Determine the (x, y) coordinate at the center of the cell enclosing the given text.  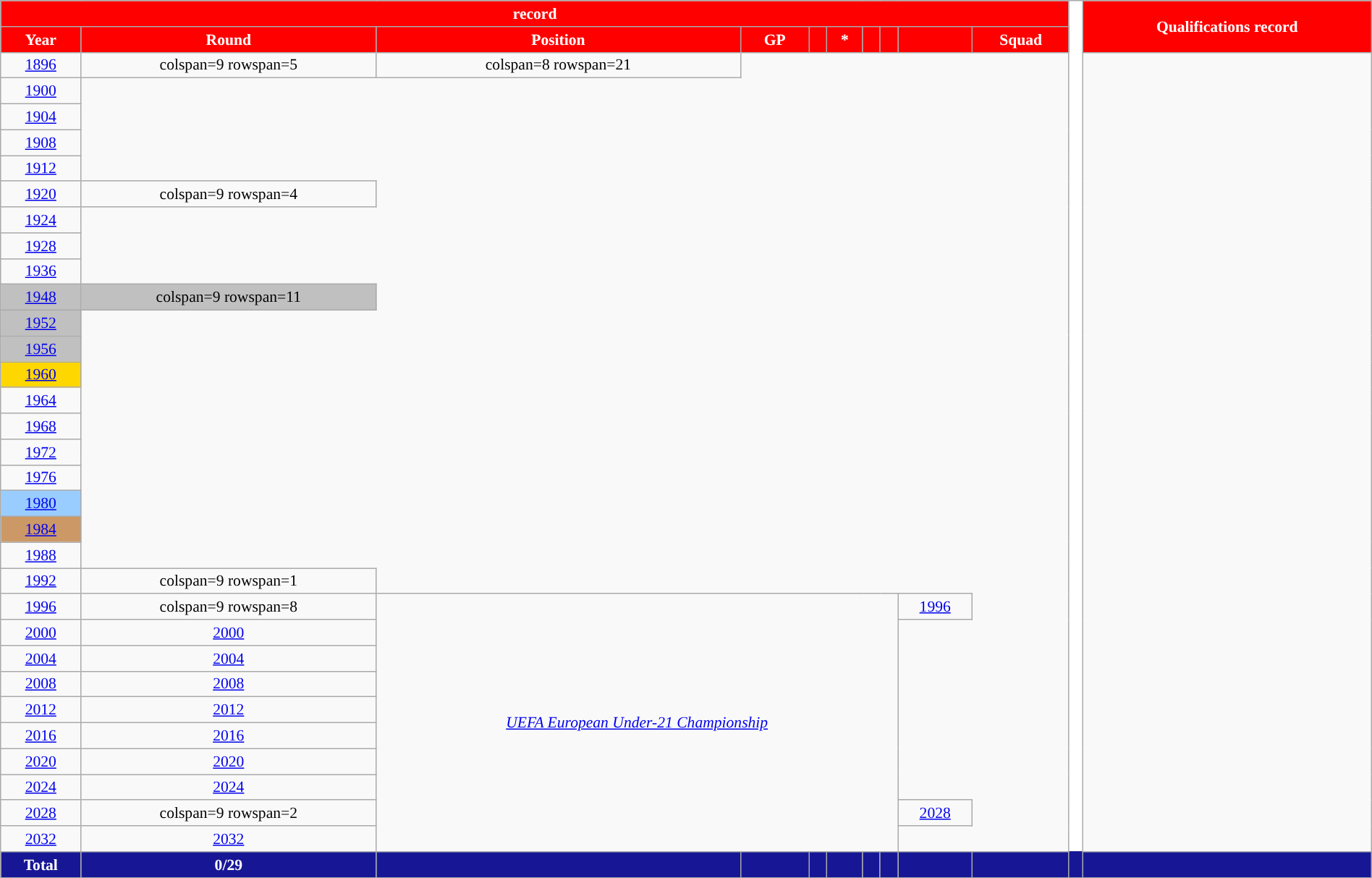
1984 (41, 530)
1956 (41, 349)
GP (774, 40)
Position (559, 40)
1972 (41, 452)
Total (41, 865)
colspan=9 rowspan=4 (229, 195)
1960 (41, 375)
1928 (41, 246)
1908 (41, 143)
1920 (41, 195)
colspan=8 rowspan=21 (559, 65)
0/29 (229, 865)
1912 (41, 169)
1980 (41, 504)
Qualifications record (1227, 26)
colspan=9 rowspan=11 (229, 297)
1936 (41, 271)
1904 (41, 117)
1896 (41, 65)
1924 (41, 220)
colspan=9 rowspan=5 (229, 65)
* (844, 40)
1964 (41, 401)
Year (41, 40)
1900 (41, 91)
1952 (41, 324)
Round (229, 40)
Squad (1021, 40)
1992 (41, 581)
colspan=9 rowspan=2 (229, 814)
1976 (41, 478)
1988 (41, 555)
record (535, 14)
1968 (41, 426)
colspan=9 rowspan=1 (229, 581)
colspan=9 rowspan=8 (229, 607)
UEFA European Under-21 Championship (637, 723)
1948 (41, 297)
